Determine the (x, y) coordinate at the center of the cell enclosing the given text.  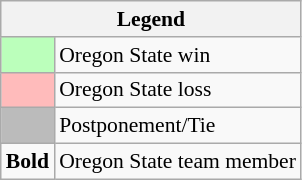
Oregon State loss (178, 90)
Legend (151, 19)
Oregon State win (178, 55)
Postponement/Tie (178, 126)
Bold (28, 162)
Oregon State team member (178, 162)
